From the cell containing the given text, extract its center point as (x, y) coordinate. 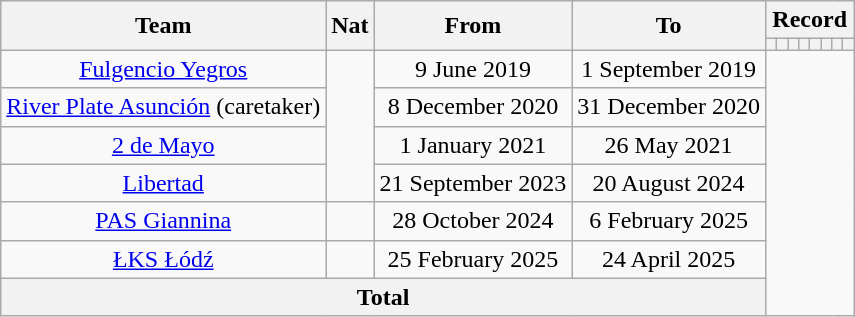
To (669, 26)
31 December 2020 (669, 107)
1 January 2021 (473, 145)
2 de Mayo (164, 145)
24 April 2025 (669, 259)
Record (809, 20)
20 August 2024 (669, 183)
From (473, 26)
Team (164, 26)
Total (384, 297)
8 December 2020 (473, 107)
28 October 2024 (473, 221)
Libertad (164, 183)
25 February 2025 (473, 259)
Nat (350, 26)
21 September 2023 (473, 183)
1 September 2019 (669, 69)
River Plate Asunción (caretaker) (164, 107)
PAS Giannina (164, 221)
9 June 2019 (473, 69)
Fulgencio Yegros (164, 69)
ŁKS Łódź (164, 259)
26 May 2021 (669, 145)
6 February 2025 (669, 221)
